Return the (X, Y) coordinate for the center point of the cell that contains the specified text.  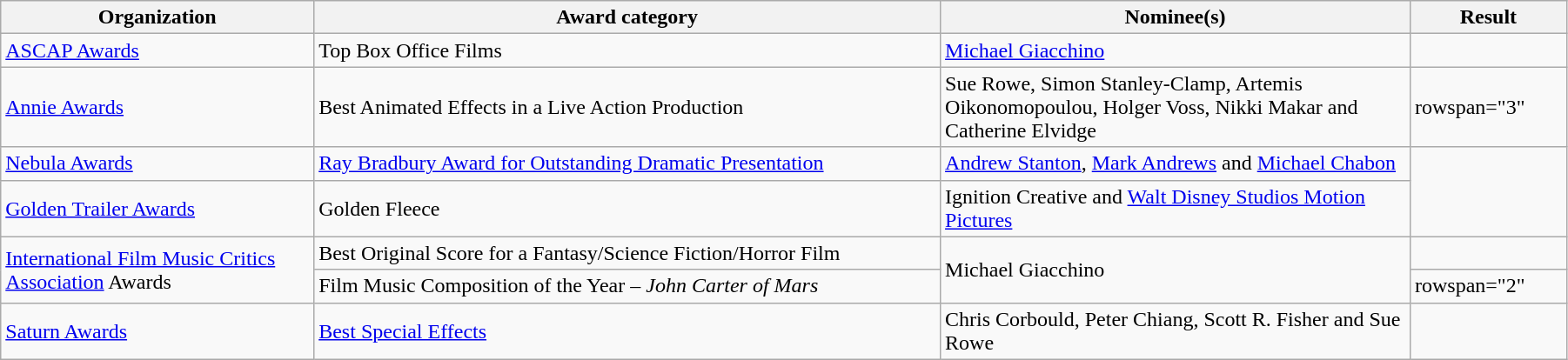
Golden Trailer Awards (157, 209)
rowspan="2" (1488, 286)
Ray Bradbury Award for Outstanding Dramatic Presentation (627, 163)
Nominee(s) (1176, 17)
Film Music Composition of the Year – John Carter of Mars (627, 286)
Sue Rowe, Simon Stanley-Clamp, Artemis Oikonomopoulou, Holger Voss, Nikki Makar and Catherine Elvidge (1176, 107)
Nebula Awards (157, 163)
Saturn Awards (157, 330)
Andrew Stanton, Mark Andrews and Michael Chabon (1176, 163)
Award category (627, 17)
Result (1488, 17)
Best Animated Effects in a Live Action Production (627, 107)
Ignition Creative and Walt Disney Studios Motion Pictures (1176, 209)
Top Box Office Films (627, 50)
Chris Corbould, Peter Chiang, Scott R. Fisher and Sue Rowe (1176, 330)
Best Special Effects (627, 330)
rowspan="3" (1488, 107)
Annie Awards (157, 107)
ASCAP Awards (157, 50)
Organization (157, 17)
Best Original Score for a Fantasy/Science Fiction/Horror Film (627, 253)
Golden Fleece (627, 209)
International Film Music Critics Association Awards (157, 270)
